Return (x, y) of the center of cell containing provided text 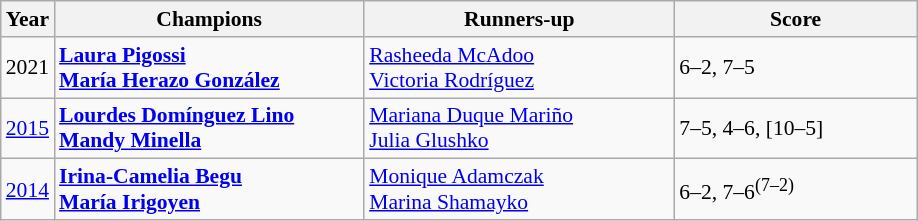
2015 (28, 128)
Year (28, 19)
2021 (28, 68)
Runners-up (519, 19)
Monique Adamczak Marina Shamayko (519, 190)
Champions (209, 19)
Laura Pigossi María Herazo González (209, 68)
6–2, 7–5 (796, 68)
Mariana Duque Mariño Julia Glushko (519, 128)
Irina-Camelia Begu María Irigoyen (209, 190)
Score (796, 19)
Rasheeda McAdoo Victoria Rodríguez (519, 68)
6–2, 7–6(7–2) (796, 190)
Lourdes Domínguez Lino Mandy Minella (209, 128)
2014 (28, 190)
7–5, 4–6, [10–5] (796, 128)
